Identify which cell holds the provided text, then report its (x, y) central coordinate. 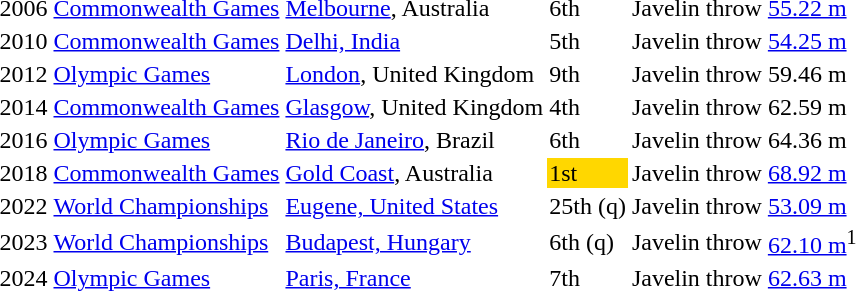
London, United Kingdom (414, 74)
1st (588, 173)
Glasgow, United Kingdom (414, 107)
5th (588, 41)
Budapest, Hungary (414, 242)
4th (588, 107)
6th (588, 140)
6th (q) (588, 242)
Eugene, United States (414, 206)
25th (q) (588, 206)
9th (588, 74)
Rio de Janeiro, Brazil (414, 140)
Delhi, India (414, 41)
Gold Coast, Australia (414, 173)
